For the text-containing cell, return its midpoint in [X, Y] coordinate format. 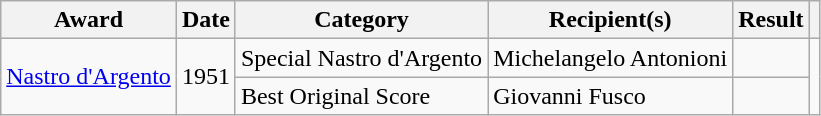
Award [89, 20]
Nastro d'Argento [89, 77]
Category [361, 20]
Best Original Score [361, 96]
Giovanni Fusco [610, 96]
Recipient(s) [610, 20]
Result [771, 20]
Date [206, 20]
1951 [206, 77]
Special Nastro d'Argento [361, 58]
Michelangelo Antonioni [610, 58]
